Return the [X, Y] coordinate for the center point of the cell that contains the specified text.  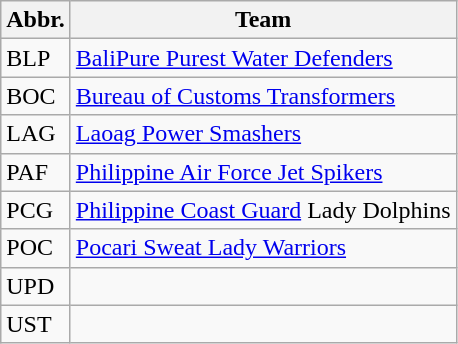
Philippine Coast Guard Lady Dolphins [263, 210]
PAF [36, 172]
UPD [36, 286]
UST [36, 324]
BaliPure Purest Water Defenders [263, 58]
POC [36, 248]
Philippine Air Force Jet Spikers [263, 172]
Team [263, 20]
Laoag Power Smashers [263, 134]
Abbr. [36, 20]
BOC [36, 96]
Pocari Sweat Lady Warriors [263, 248]
LAG [36, 134]
Bureau of Customs Transformers [263, 96]
PCG [36, 210]
BLP [36, 58]
